Locate the cell with the specified text and output its [X, Y] center coordinate. 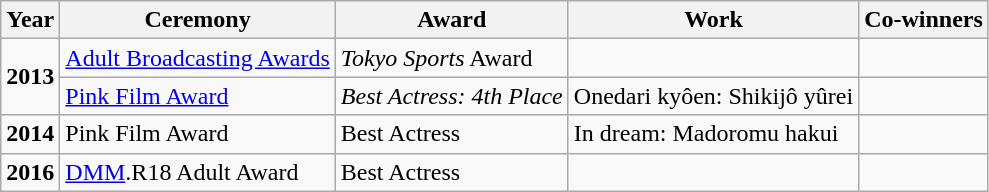
DMM.R18 Adult Award [198, 172]
2013 [30, 77]
In dream: Madoromu hakui [713, 134]
Co-winners [924, 20]
Best Actress: 4th Place [452, 96]
2014 [30, 134]
Work [713, 20]
Onedari kyôen: Shikijô yûrei [713, 96]
Ceremony [198, 20]
2016 [30, 172]
Adult Broadcasting Awards [198, 58]
Tokyo Sports Award [452, 58]
Award [452, 20]
Year [30, 20]
